Capture the cell that displays the provided text and extract its (X, Y) central coordinate. 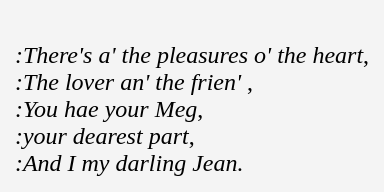
:There's a' the pleasures o' the heart, :The lover an' the frien' , :You hae your Meg, :your dearest part, :And I my darling Jean. (192, 96)
